From the cell containing the given text, extract its center point as (X, Y) coordinate. 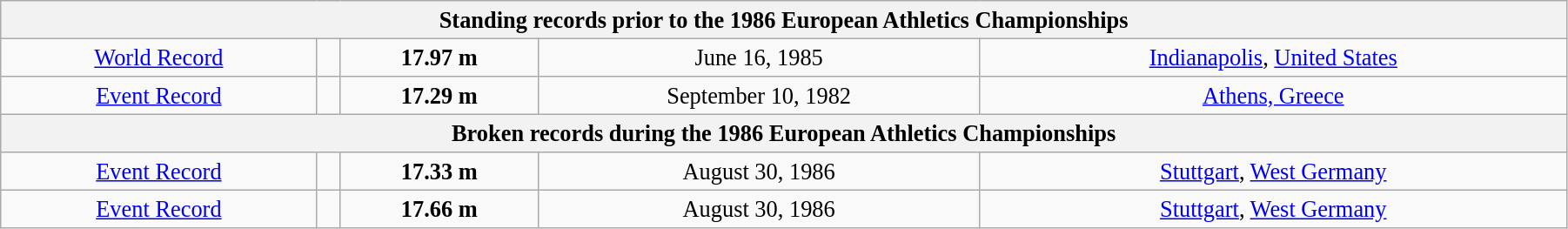
Standing records prior to the 1986 European Athletics Championships (784, 19)
June 16, 1985 (759, 57)
Indianapolis, United States (1273, 57)
17.29 m (439, 95)
Athens, Greece (1273, 95)
September 10, 1982 (759, 95)
World Record (158, 57)
17.33 m (439, 172)
17.97 m (439, 57)
17.66 m (439, 209)
Broken records during the 1986 European Athletics Championships (784, 133)
